Capture the cell that displays the provided text and extract its (X, Y) central coordinate. 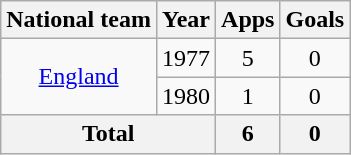
1980 (186, 96)
Year (186, 20)
6 (248, 134)
National team (79, 20)
1 (248, 96)
Total (108, 134)
1977 (186, 58)
England (79, 77)
Apps (248, 20)
Goals (315, 20)
5 (248, 58)
